Locate the cell with the specified text and output its (X, Y) center coordinate. 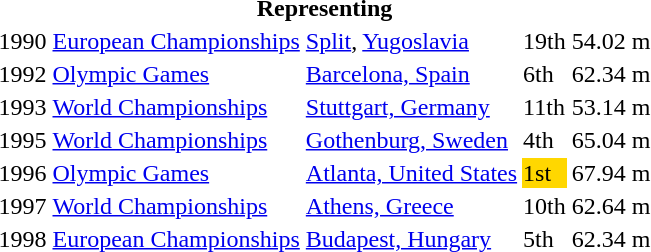
4th (545, 140)
European Championships (176, 41)
10th (545, 206)
1st (545, 173)
11th (545, 107)
Atlanta, United States (411, 173)
19th (545, 41)
Gothenburg, Sweden (411, 140)
Stuttgart, Germany (411, 107)
Athens, Greece (411, 206)
Split, Yugoslavia (411, 41)
6th (545, 74)
Barcelona, Spain (411, 74)
